For the text-containing cell, return its midpoint in [x, y] coordinate format. 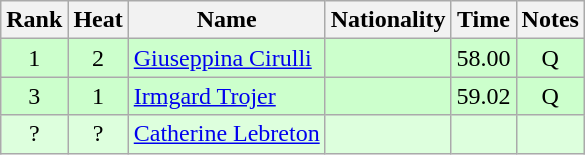
Nationality [388, 20]
Rank [34, 20]
2 [98, 58]
Name [226, 20]
58.00 [484, 58]
59.02 [484, 96]
Irmgard Trojer [226, 96]
Notes [550, 20]
Catherine Lebreton [226, 134]
Time [484, 20]
3 [34, 96]
Giuseppina Cirulli [226, 58]
Heat [98, 20]
